Return (x, y) of the center of cell containing provided text 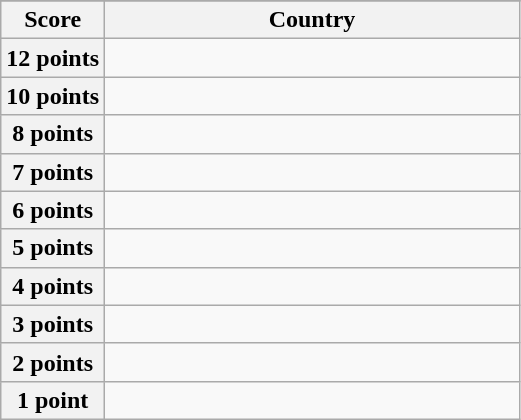
5 points (53, 248)
Country (312, 20)
4 points (53, 286)
3 points (53, 324)
2 points (53, 362)
Score (53, 20)
6 points (53, 210)
10 points (53, 96)
12 points (53, 58)
8 points (53, 134)
1 point (53, 400)
7 points (53, 172)
